Scan for the cell matching the given text and deliver its (x, y) coordinate at center. 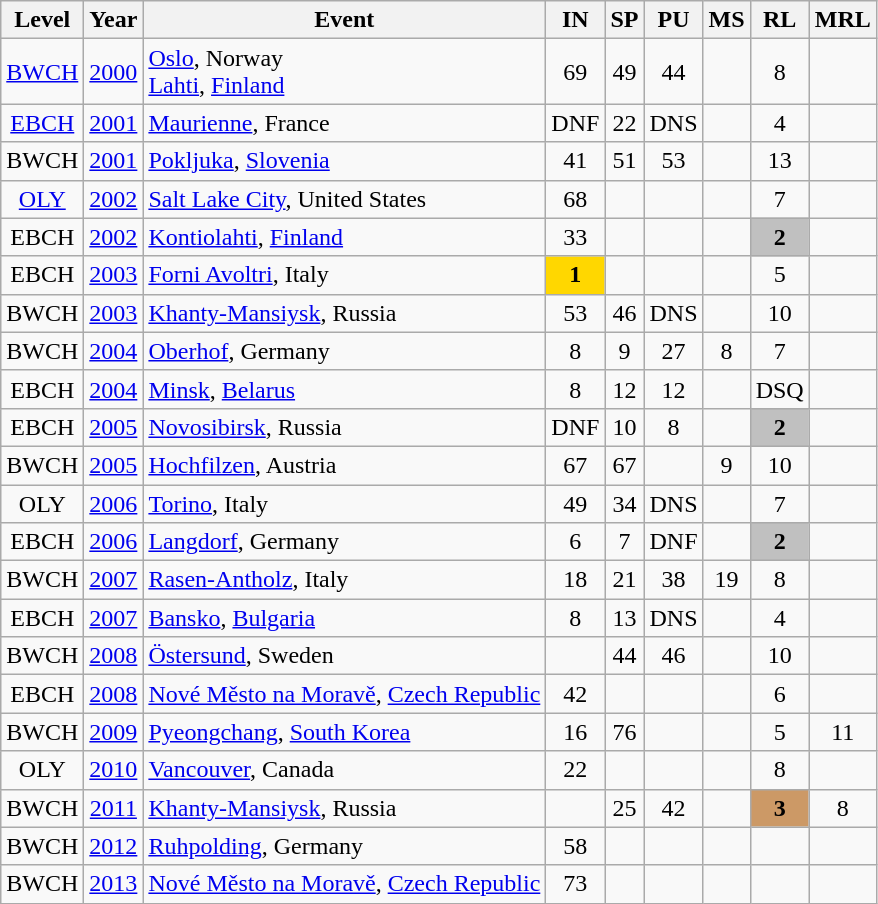
Pokljuka, Slovenia (344, 161)
Forni Avoltri, Italy (344, 275)
73 (576, 884)
Oslo, Norway Lahti, Finland (344, 72)
Kontiolahti, Finland (344, 237)
Torino, Italy (344, 503)
SP (624, 20)
41 (576, 161)
IN (576, 20)
11 (842, 732)
Östersund, Sweden (344, 656)
Langdorf, Germany (344, 542)
2011 (114, 808)
Ruhpolding, Germany (344, 846)
MRL (842, 20)
Event (344, 20)
2013 (114, 884)
69 (576, 72)
38 (674, 580)
Maurienne, France (344, 123)
Vancouver, Canada (344, 770)
2009 (114, 732)
18 (576, 580)
51 (624, 161)
Bansko, Bulgaria (344, 618)
PU (674, 20)
76 (624, 732)
Oberhof, Germany (344, 351)
Pyeongchang, South Korea (344, 732)
Level (42, 20)
3 (780, 808)
MS (726, 20)
58 (576, 846)
2010 (114, 770)
1 (576, 275)
DSQ (780, 389)
RL (780, 20)
33 (576, 237)
25 (624, 808)
16 (576, 732)
19 (726, 580)
Rasen-Antholz, Italy (344, 580)
21 (624, 580)
2012 (114, 846)
34 (624, 503)
Hochfilzen, Austria (344, 465)
Novosibirsk, Russia (344, 427)
27 (674, 351)
68 (576, 199)
2000 (114, 72)
Salt Lake City, United States (344, 199)
Minsk, Belarus (344, 389)
Year (114, 20)
